For the text-containing cell, return its midpoint in [X, Y] coordinate format. 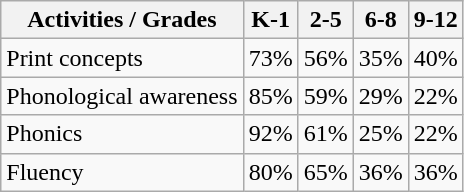
73% [270, 58]
Activities / Grades [122, 20]
25% [380, 134]
35% [380, 58]
9-12 [436, 20]
65% [326, 172]
Fluency [122, 172]
Print concepts [122, 58]
56% [326, 58]
29% [380, 96]
59% [326, 96]
85% [270, 96]
K-1 [270, 20]
40% [436, 58]
Phonics [122, 134]
80% [270, 172]
61% [326, 134]
6-8 [380, 20]
92% [270, 134]
Phonological awareness [122, 96]
2-5 [326, 20]
